Determine the [X, Y] coordinate at the center of the cell enclosing the given text.  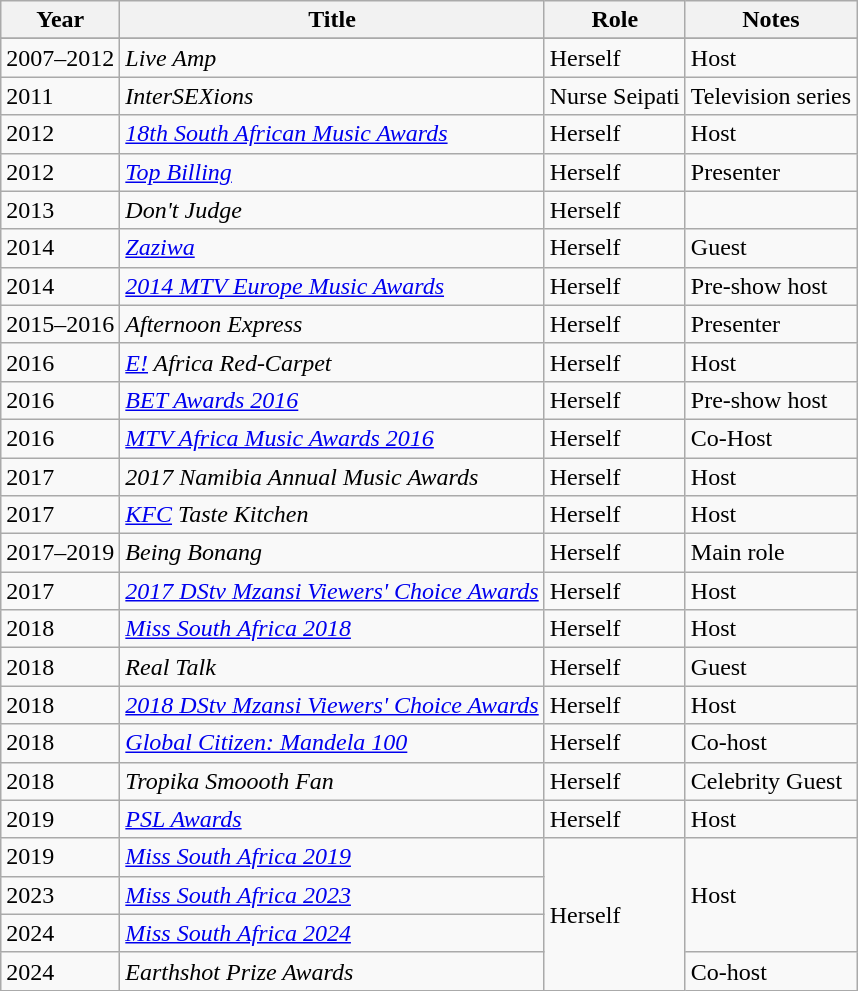
Main role [770, 553]
18th South African Music Awards [332, 134]
Tropika Smoooth Fan [332, 781]
InterSEXions [332, 96]
2015–2016 [60, 324]
2017–2019 [60, 553]
Co-Host [770, 438]
2023 [60, 895]
Notes [770, 20]
Nurse Seipati [614, 96]
E! Africa Red-Carpet [332, 362]
KFC Taste Kitchen [332, 515]
PSL Awards [332, 819]
Zaziwa [332, 248]
Don't Judge [332, 210]
Top Billing [332, 172]
Year [60, 20]
Title [332, 20]
Miss South Africa 2023 [332, 895]
2007–2012 [60, 58]
2018 DStv Mzansi Viewers' Choice Awards [332, 705]
2011 [60, 96]
Afternoon Express [332, 324]
Celebrity Guest [770, 781]
Miss South Africa 2024 [332, 933]
Role [614, 20]
2017 DStv Mzansi Viewers' Choice Awards [332, 591]
Earthshot Prize Awards [332, 971]
MTV Africa Music Awards 2016 [332, 438]
BET Awards 2016 [332, 400]
Real Talk [332, 667]
Being Bonang [332, 553]
Miss South Africa 2018 [332, 629]
2013 [60, 210]
Television series [770, 96]
Live Amp [332, 58]
2017 Namibia Annual Music Awards [332, 477]
Global Citizen: Mandela 100 [332, 743]
2014 MTV Europe Music Awards [332, 286]
Miss South Africa 2019 [332, 857]
